Provide the [X, Y] coordinate of the cell's center where the given text is located.  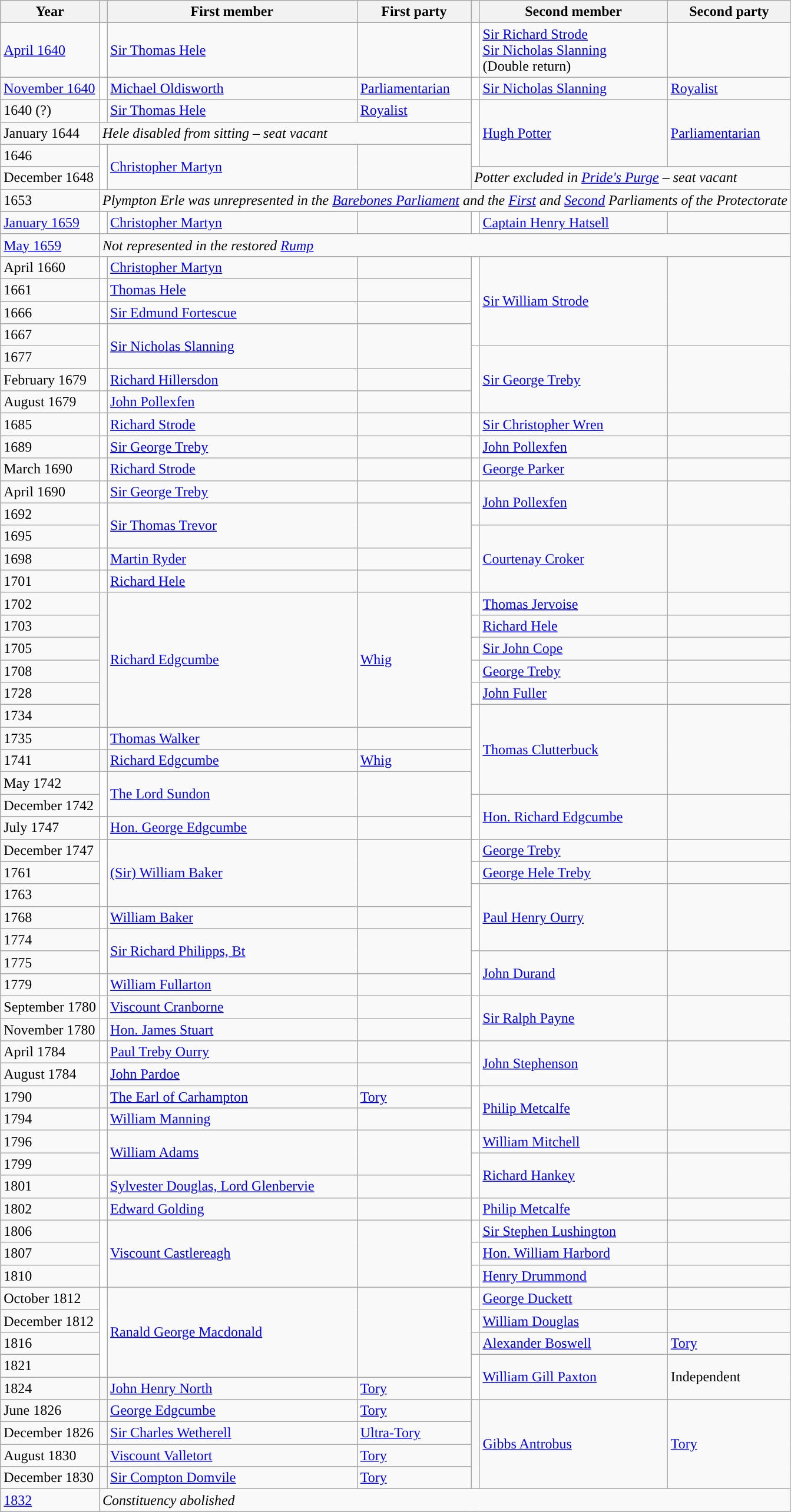
Edward Golding [232, 1209]
Thomas Jervoise [574, 604]
1661 [50, 290]
1695 [50, 536]
1701 [50, 581]
Viscount Valletort [232, 1455]
1824 [50, 1388]
George Edgcumbe [232, 1411]
Hugh Potter [574, 133]
December 1826 [50, 1433]
April 1690 [50, 492]
February 1679 [50, 380]
Hon. George Edgcumbe [232, 828]
1666 [50, 313]
May 1742 [50, 783]
1794 [50, 1119]
The Lord Sundon [232, 794]
January 1659 [50, 223]
August 1830 [50, 1455]
Richard Hillersdon [232, 380]
1774 [50, 940]
Sir William Strode [574, 301]
1801 [50, 1186]
August 1679 [50, 402]
1832 [50, 1500]
Hon. Richard Edgcumbe [574, 817]
September 1780 [50, 1007]
1799 [50, 1164]
William Manning [232, 1119]
George Duckett [574, 1298]
Constituency abolished [445, 1500]
Sir Richard Philipps, Bt [232, 951]
Second party [729, 12]
Courtenay Croker [574, 559]
November 1640 [50, 88]
John Pardoe [232, 1075]
1692 [50, 514]
1807 [50, 1254]
John Durand [574, 973]
December 1830 [50, 1478]
1816 [50, 1343]
1761 [50, 873]
1735 [50, 738]
Viscount Cranborne [232, 1007]
1689 [50, 447]
William Baker [232, 917]
Not represented in the restored Rump [445, 245]
Sir Christopher Wren [574, 425]
1763 [50, 895]
Year [50, 12]
1796 [50, 1142]
1728 [50, 694]
July 1747 [50, 828]
1775 [50, 962]
Sir Compton Domvile [232, 1478]
August 1784 [50, 1075]
Independent [729, 1377]
First member [232, 12]
1646 [50, 155]
April 1660 [50, 267]
1640 (?) [50, 111]
Thomas Hele [232, 290]
1677 [50, 357]
William Fullarton [232, 984]
William Douglas [574, 1321]
Richard Hankey [574, 1175]
1698 [50, 559]
1768 [50, 917]
March 1690 [50, 469]
Alexander Boswell [574, 1343]
Sir John Cope [574, 648]
Henry Drummond [574, 1276]
Hon. William Harbord [574, 1254]
Sir Charles Wetherell [232, 1433]
December 1648 [50, 178]
1734 [50, 716]
Viscount Castlereagh [232, 1254]
December 1742 [50, 805]
Sylvester Douglas, Lord Glenbervie [232, 1186]
May 1659 [50, 245]
Plympton Erle was unrepresented in the Barebones Parliament and the First and Second Parliaments of the Protectorate [445, 200]
Thomas Walker [232, 738]
William Adams [232, 1153]
1705 [50, 648]
John Henry North [232, 1388]
1802 [50, 1209]
John Fuller [574, 694]
1806 [50, 1231]
Sir Ralph Payne [574, 1018]
1702 [50, 604]
1810 [50, 1276]
Hon. James Stuart [232, 1030]
December 1747 [50, 850]
April 1784 [50, 1052]
June 1826 [50, 1411]
1708 [50, 671]
Sir Edmund Fortescue [232, 313]
Potter excluded in Pride's Purge – seat vacant [631, 178]
Thomas Clutterbuck [574, 750]
First party [414, 12]
The Earl of Carhampton [232, 1097]
Ranald George Macdonald [232, 1332]
Sir Stephen Lushington [574, 1231]
(Sir) William Baker [232, 873]
Captain Henry Hatsell [574, 223]
December 1812 [50, 1321]
1741 [50, 761]
Michael Oldisworth [232, 88]
John Stephenson [574, 1063]
Sir Richard Strode Sir Nicholas Slanning (Double return) [574, 50]
Ultra-Tory [414, 1433]
1821 [50, 1365]
Paul Treby Ourry [232, 1052]
1790 [50, 1097]
April 1640 [50, 50]
William Mitchell [574, 1142]
October 1812 [50, 1298]
1653 [50, 200]
Gibbs Antrobus [574, 1444]
George Hele Treby [574, 873]
January 1644 [50, 133]
William Gill Paxton [574, 1377]
1685 [50, 425]
November 1780 [50, 1030]
Sir Thomas Trevor [232, 525]
George Parker [574, 469]
Paul Henry Ourry [574, 917]
Second member [574, 12]
1703 [50, 626]
1667 [50, 335]
Martin Ryder [232, 559]
1779 [50, 984]
Hele disabled from sitting – seat vacant [285, 133]
